Search for the cell housing the specified text and yield its [X, Y] center coordinate. 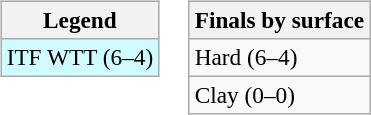
Clay (0–0) [279, 95]
Hard (6–4) [279, 57]
Legend [80, 20]
ITF WTT (6–4) [80, 57]
Finals by surface [279, 20]
